Capture the cell that displays the provided text and extract its (x, y) central coordinate. 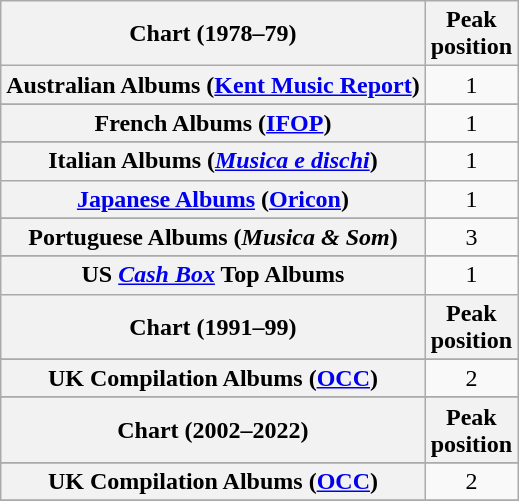
Japanese Albums (Oricon) (213, 199)
Australian Albums (Kent Music Report) (213, 85)
Chart (1978–79) (213, 34)
US Cash Box Top Albums (213, 275)
French Albums (IFOP) (213, 123)
Chart (1991–99) (213, 326)
Italian Albums (Musica e dischi) (213, 161)
Chart (2002–2022) (213, 430)
3 (471, 237)
Portuguese Albums (Musica & Som) (213, 237)
